Return the (x, y) coordinate for the center point of the cell that contains the specified text.  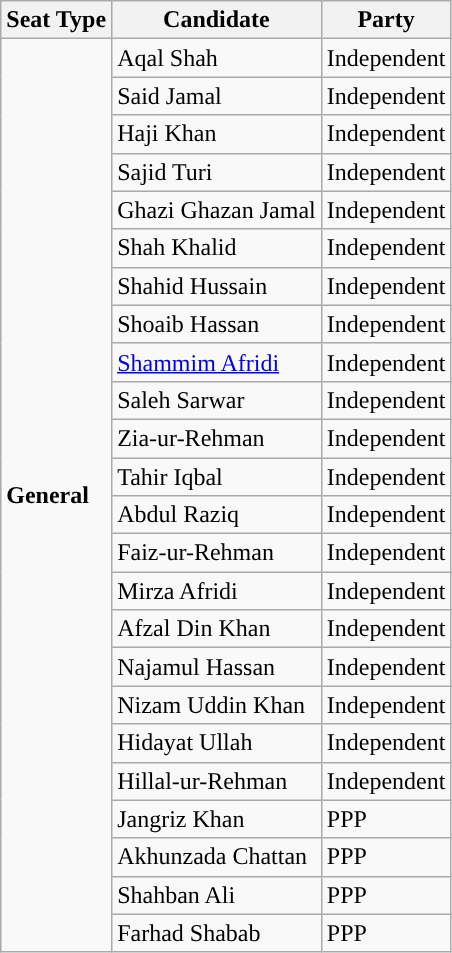
Abdul Raziq (217, 515)
Zia-ur-Rehman (217, 438)
Shah Khalid (217, 248)
Farhad Shabab (217, 933)
Najamul Hassan (217, 667)
Nizam Uddin Khan (217, 705)
Party (386, 20)
Candidate (217, 20)
Sajid Turi (217, 172)
Saleh Sarwar (217, 400)
Faiz-ur-Rehman (217, 553)
Said Jamal (217, 96)
Hidayat Ullah (217, 743)
Shahid Hussain (217, 286)
Aqal Shah (217, 58)
Jangriz Khan (217, 819)
Seat Type (56, 20)
General (56, 496)
Ghazi Ghazan Jamal (217, 210)
Mirza Afridi (217, 591)
Shahban Ali (217, 895)
Afzal Din Khan (217, 629)
Shoaib Hassan (217, 324)
Akhunzada Chattan (217, 857)
Shammim Afridi (217, 362)
Haji Khan (217, 134)
Hillal-ur-Rehman (217, 781)
Tahir Iqbal (217, 477)
